Search for the cell housing the specified text and yield its (X, Y) center coordinate. 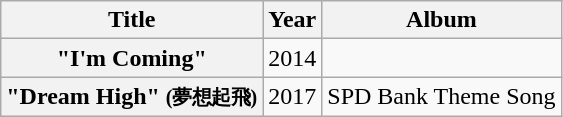
2017 (292, 97)
Year (292, 20)
Title (132, 20)
SPD Bank Theme Song (442, 97)
"I'm Coming" (132, 58)
Album (442, 20)
"Dream High" (夢想起飛) (132, 97)
2014 (292, 58)
